Find where the given text appears and provide that cell's center as (X, Y) coordinate. 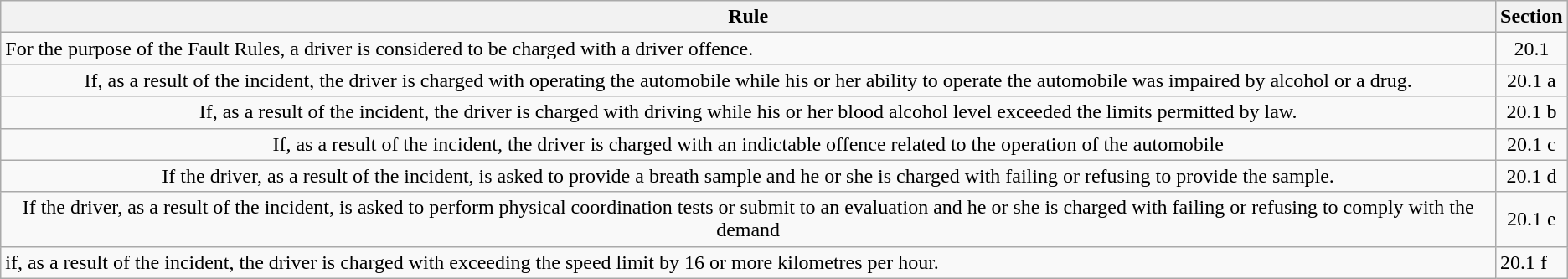
If, as a result of the incident, the driver is charged with driving while his or her blood alcohol level exceeded the limits permitted by law. (749, 112)
Rule (749, 17)
For the purpose of the Fault Rules, a driver is considered to be charged with a driver offence. (749, 49)
20.1 e (1532, 220)
if, as a result of the incident, the driver is charged with exceeding the speed limit by 16 or more kilometres per hour. (749, 262)
20.1 (1532, 49)
20.1 f (1532, 262)
20.1 d (1532, 176)
20.1 b (1532, 112)
20.1 c (1532, 144)
If, as a result of the incident, the driver is charged with an indictable offence related to the operation of the automobile (749, 144)
20.1 a (1532, 80)
Section (1532, 17)
